Find where the given text appears and provide that cell's center as (x, y) coordinate. 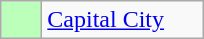
Capital City (122, 20)
